Pinpoint the cell where the given text exists, returning its [x, y] midpoint coordinate. 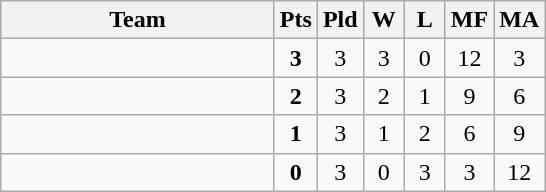
Pld [340, 20]
Team [138, 20]
Pts [296, 20]
W [384, 20]
L [424, 20]
MA [520, 20]
MF [469, 20]
